Scan for the cell matching the given text and deliver its [x, y] coordinate at center. 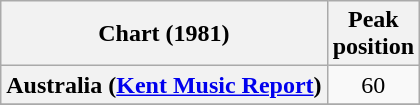
Australia (Kent Music Report) [164, 85]
Chart (1981) [164, 34]
60 [373, 85]
Peakposition [373, 34]
